Return [X, Y] of the center of cell containing provided text 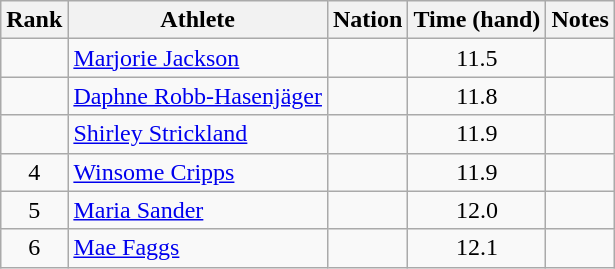
6 [34, 248]
Time (hand) [477, 20]
Rank [34, 20]
Daphne Robb-Hasenjäger [198, 96]
Athlete [198, 20]
Maria Sander [198, 210]
12.0 [477, 210]
Nation [367, 20]
4 [34, 172]
Winsome Cripps [198, 172]
Marjorie Jackson [198, 58]
Mae Faggs [198, 248]
11.8 [477, 96]
Shirley Strickland [198, 134]
5 [34, 210]
12.1 [477, 248]
Notes [580, 20]
11.5 [477, 58]
